From the cell containing the given text, extract its center point as [X, Y] coordinate. 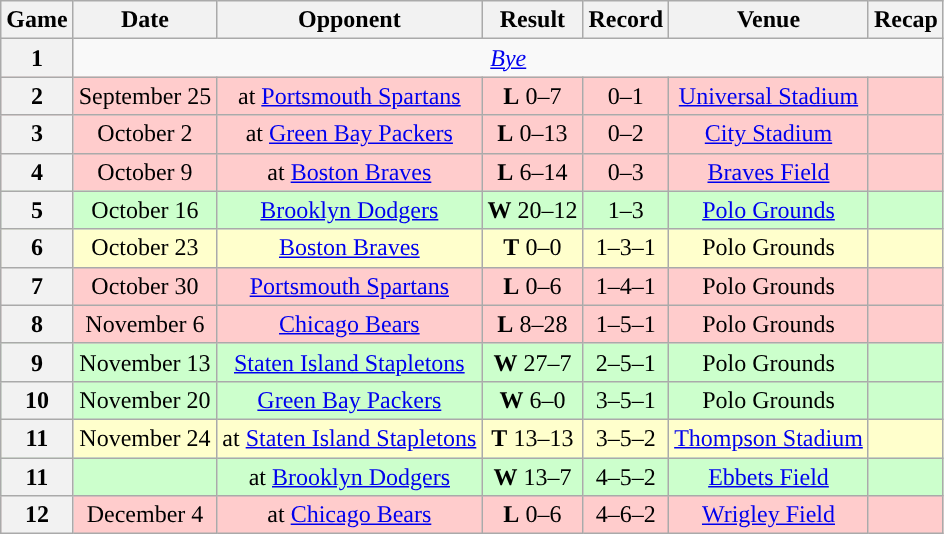
Portsmouth Spartans [350, 286]
1–4–1 [626, 286]
November 6 [145, 324]
Game [37, 20]
W 13–7 [532, 477]
L 8–28 [532, 324]
1–5–1 [626, 324]
7 [37, 286]
W 20–12 [532, 210]
Ebbets Field [769, 477]
at Portsmouth Spartans [350, 96]
L 0–7 [532, 96]
1–3–1 [626, 248]
at Chicago Bears [350, 515]
3–5–2 [626, 438]
December 4 [145, 515]
8 [37, 324]
9 [37, 362]
Venue [769, 20]
City Stadium [769, 134]
Opponent [350, 20]
Chicago Bears [350, 324]
5 [37, 210]
Date [145, 20]
0–1 [626, 96]
4 [37, 172]
1 [37, 58]
at Brooklyn Dodgers [350, 477]
0–3 [626, 172]
November 20 [145, 400]
Staten Island Stapletons [350, 362]
at Boston Braves [350, 172]
1–3 [626, 210]
Thompson Stadium [769, 438]
3–5–1 [626, 400]
4–6–2 [626, 515]
4–5–2 [626, 477]
0–2 [626, 134]
2 [37, 96]
Braves Field [769, 172]
L 6–14 [532, 172]
October 9 [145, 172]
Boston Braves [350, 248]
T 13–13 [532, 438]
12 [37, 515]
October 30 [145, 286]
Bye [508, 58]
at Staten Island Stapletons [350, 438]
3 [37, 134]
October 2 [145, 134]
L 0–13 [532, 134]
November 13 [145, 362]
November 24 [145, 438]
Brooklyn Dodgers [350, 210]
Green Bay Packers [350, 400]
10 [37, 400]
Universal Stadium [769, 96]
Record [626, 20]
W 27–7 [532, 362]
2–5–1 [626, 362]
6 [37, 248]
W 6–0 [532, 400]
September 25 [145, 96]
Recap [906, 20]
October 16 [145, 210]
Result [532, 20]
at Green Bay Packers [350, 134]
October 23 [145, 248]
Wrigley Field [769, 515]
T 0–0 [532, 248]
